Search for the cell housing the specified text and yield its [X, Y] center coordinate. 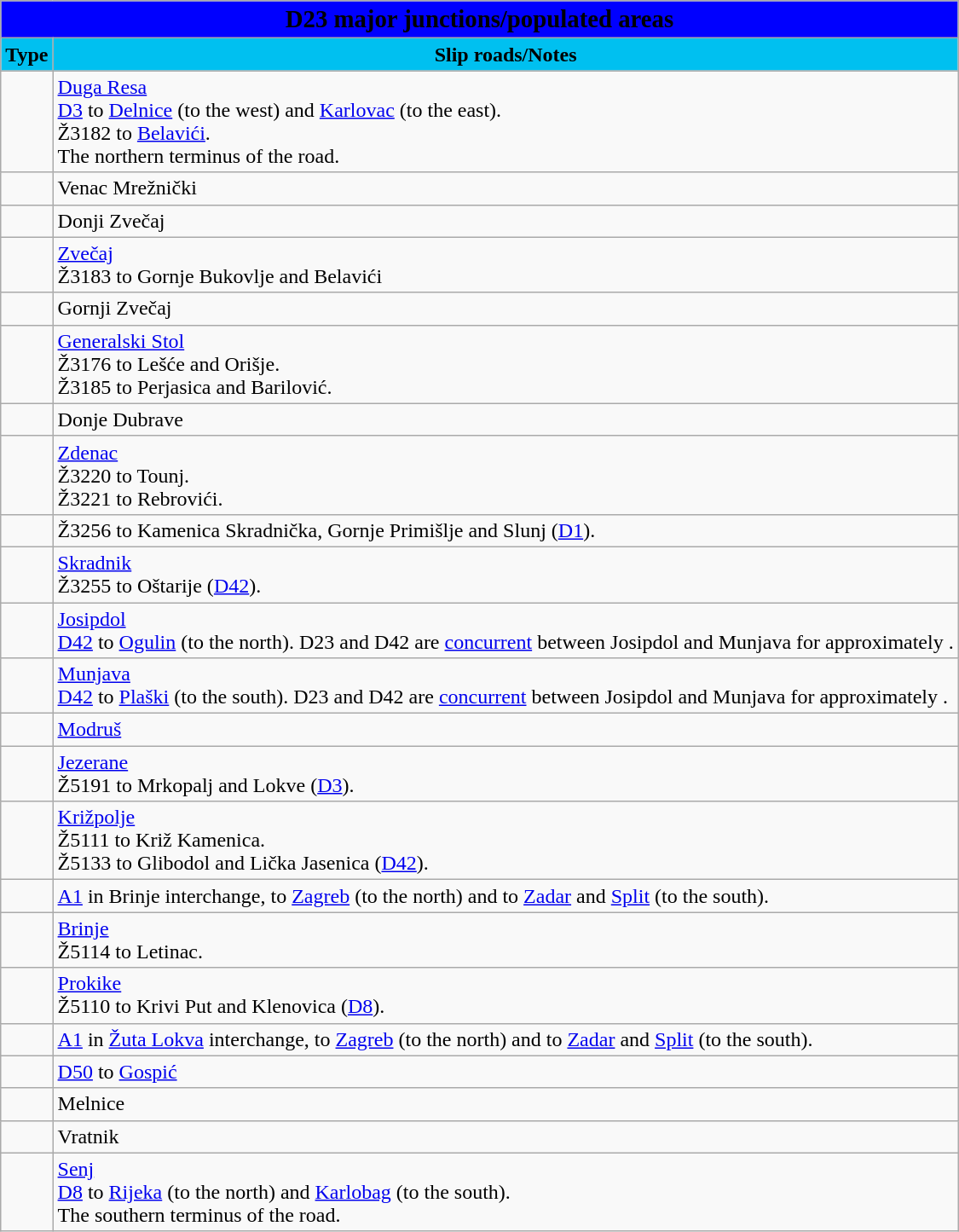
Donji Zvečaj [505, 221]
Gornji Zvečaj [505, 309]
Vratnik [505, 1137]
Modruš [505, 730]
D50 to Gospić [505, 1072]
ProkikeŽ5110 to Krivi Put and Klenovica (D8). [505, 996]
Ž3256 to Kamenica Skradnička, Gornje Primišlje and Slunj (D1). [505, 530]
SkradnikŽ3255 to Oštarije (D42). [505, 575]
Slip roads/Notes [505, 55]
Senj D8 to Rijeka (to the north) and Karlobag (to the south).The southern terminus of the road. [505, 1192]
A1 in Žuta Lokva interchange, to Zagreb (to the north) and to Zadar and Split (to the south). [505, 1039]
Type [27, 55]
Duga Resa D3 to Delnice (to the west) and Karlovac (to the east).Ž3182 to Belavići.The northern terminus of the road. [505, 121]
ZdenacŽ3220 to Tounj.Ž3221 to Rebrovići. [505, 475]
Generalski StolŽ3176 to Lešće and Orišje.Ž3185 to Perjasica and Barilović. [505, 364]
Venac Mrežnički [505, 188]
BrinjeŽ5114 to Letinac. [505, 940]
D23 major junctions/populated areas [479, 20]
KrižpoljeŽ5111 to Križ Kamenica.Ž5133 to Glibodol and Lička Jasenica (D42). [505, 841]
Donje Dubrave [505, 419]
Munjava D42 to Plaški (to the south). D23 and D42 are concurrent between Josipdol and Munjava for approximately . [505, 685]
Josipdol D42 to Ogulin (to the north). D23 and D42 are concurrent between Josipdol and Munjava for approximately . [505, 629]
Melnice [505, 1104]
ZvečajŽ3183 to Gornje Bukovlje and Belavići [505, 264]
A1 in Brinje interchange, to Zagreb (to the north) and to Zadar and Split (to the south). [505, 896]
JezeraneŽ5191 to Mrkopalj and Lokve (D3). [505, 774]
